Identify which cell holds the provided text, then report its (x, y) central coordinate. 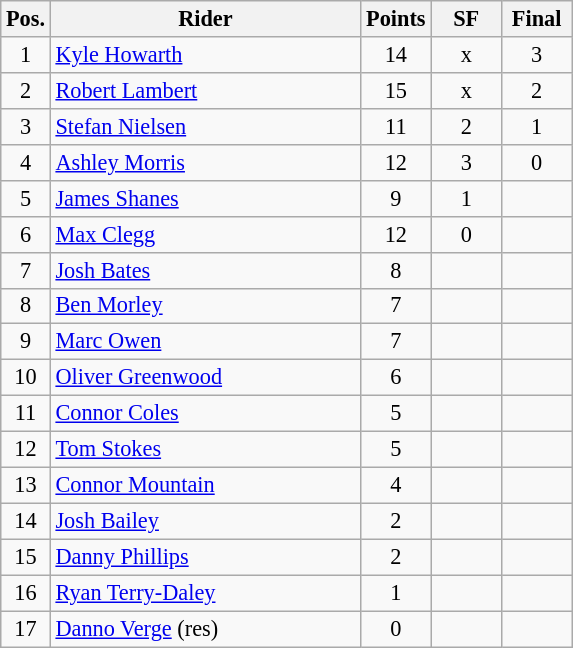
Ryan Terry-Daley (205, 593)
Tom Stokes (205, 450)
Stefan Nielsen (205, 126)
Ben Morley (205, 306)
Rider (205, 19)
Final (536, 19)
Kyle Howarth (205, 55)
Danno Verge (res) (205, 629)
16 (26, 593)
10 (26, 378)
Points (396, 19)
Josh Bates (205, 270)
Robert Lambert (205, 90)
James Shanes (205, 198)
Connor Coles (205, 414)
Ashley Morris (205, 162)
Connor Mountain (205, 485)
Pos. (26, 19)
17 (26, 629)
Danny Phillips (205, 557)
Marc Owen (205, 342)
SF (466, 19)
Max Clegg (205, 234)
Oliver Greenwood (205, 378)
Josh Bailey (205, 521)
13 (26, 485)
